Capture the cell that displays the provided text and extract its [X, Y] central coordinate. 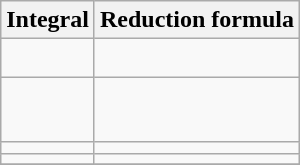
Integral [48, 20]
Reduction formula [196, 20]
